Capture the cell that displays the provided text and extract its [X, Y] central coordinate. 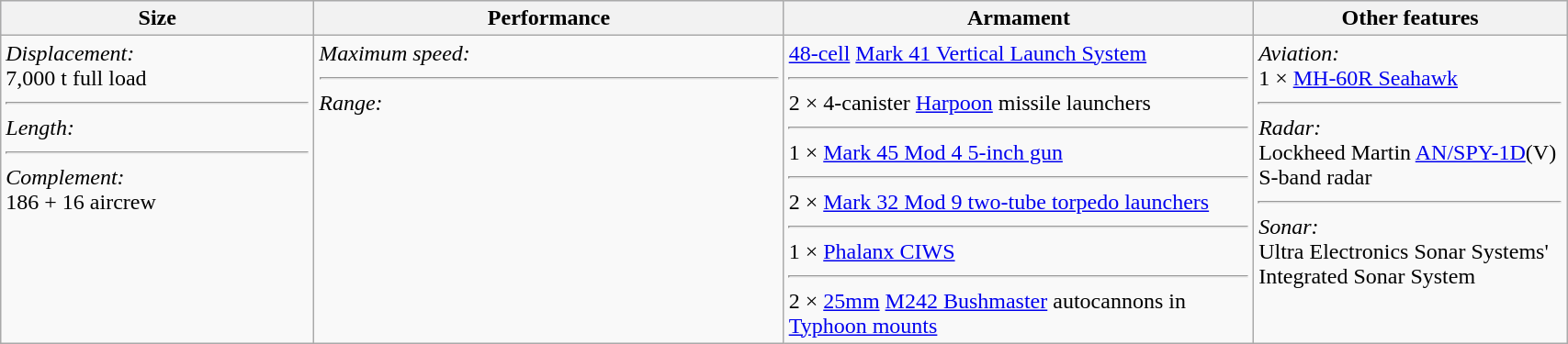
Performance [549, 18]
Armament [1018, 18]
Aviation:1 × MH-60R SeahawkRadar:Lockheed Martin AN/SPY-1D(V) S-band radarSonar:Ultra Electronics Sonar Systems' Integrated Sonar System [1411, 189]
Displacement:7,000 t full loadLength:Complement:186 + 16 aircrew [158, 189]
Other features [1411, 18]
Maximum speed:Range: [549, 189]
Size [158, 18]
